From the cell containing the given text, extract its center point as [X, Y] coordinate. 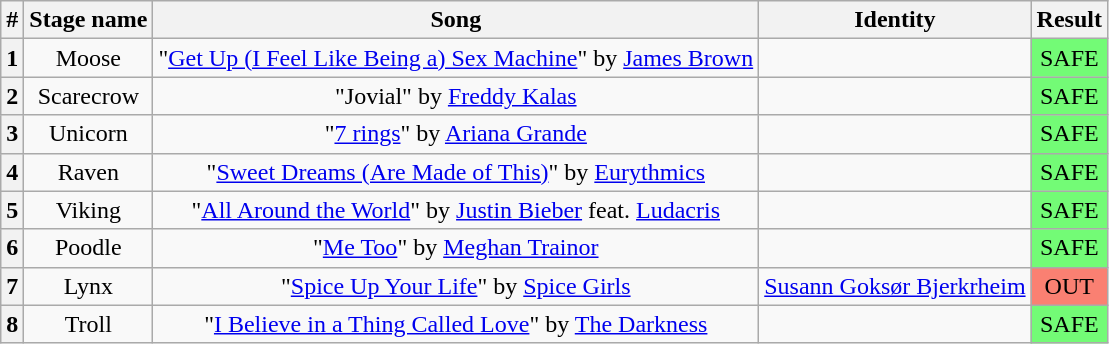
1 [12, 58]
8 [12, 324]
2 [12, 96]
Scarecrow [88, 96]
Identity [895, 20]
Susann Goksør Bjerkrheim [895, 286]
"I Believe in a Thing Called Love" by The Darkness [456, 324]
6 [12, 248]
Moose [88, 58]
"Spice Up Your Life" by Spice Girls [456, 286]
Lynx [88, 286]
Unicorn [88, 134]
Troll [88, 324]
OUT [1069, 286]
Stage name [88, 20]
Song [456, 20]
"Me Too" by Meghan Trainor [456, 248]
5 [12, 210]
"Jovial" by Freddy Kalas [456, 96]
Viking [88, 210]
"7 rings" by Ariana Grande [456, 134]
Raven [88, 172]
"All Around the World" by Justin Bieber feat. Ludacris [456, 210]
7 [12, 286]
3 [12, 134]
"Sweet Dreams (Are Made of This)" by Eurythmics [456, 172]
Result [1069, 20]
"Get Up (I Feel Like Being a) Sex Machine" by James Brown [456, 58]
# [12, 20]
4 [12, 172]
Poodle [88, 248]
